Identify which cell holds the provided text, then report its [X, Y] central coordinate. 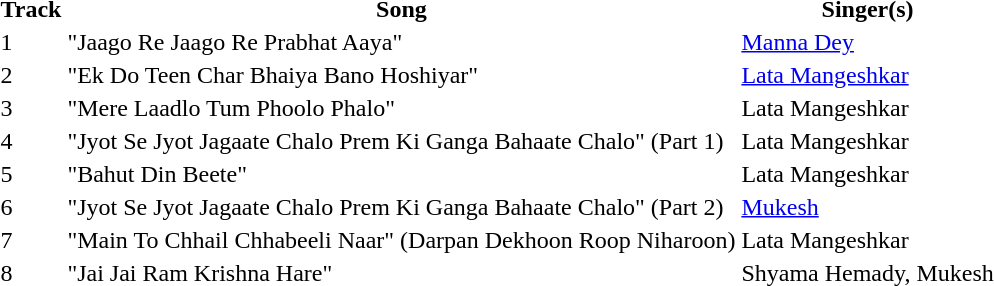
"Main To Chhail Chhabeeli Naar" (Darpan Dekhoon Roop Niharoon) [402, 240]
"Mere Laadlo Tum Phoolo Phalo" [402, 108]
"Jyot Se Jyot Jagaate Chalo Prem Ki Ganga Bahaate Chalo" (Part 2) [402, 207]
"Jaago Re Jaago Re Prabhat Aaya" [402, 42]
"Ek Do Teen Char Bhaiya Bano Hoshiyar" [402, 75]
"Bahut Din Beete" [402, 174]
"Jyot Se Jyot Jagaate Chalo Prem Ki Ganga Bahaate Chalo" (Part 1) [402, 141]
